Find where the given text appears and provide that cell's center as (x, y) coordinate. 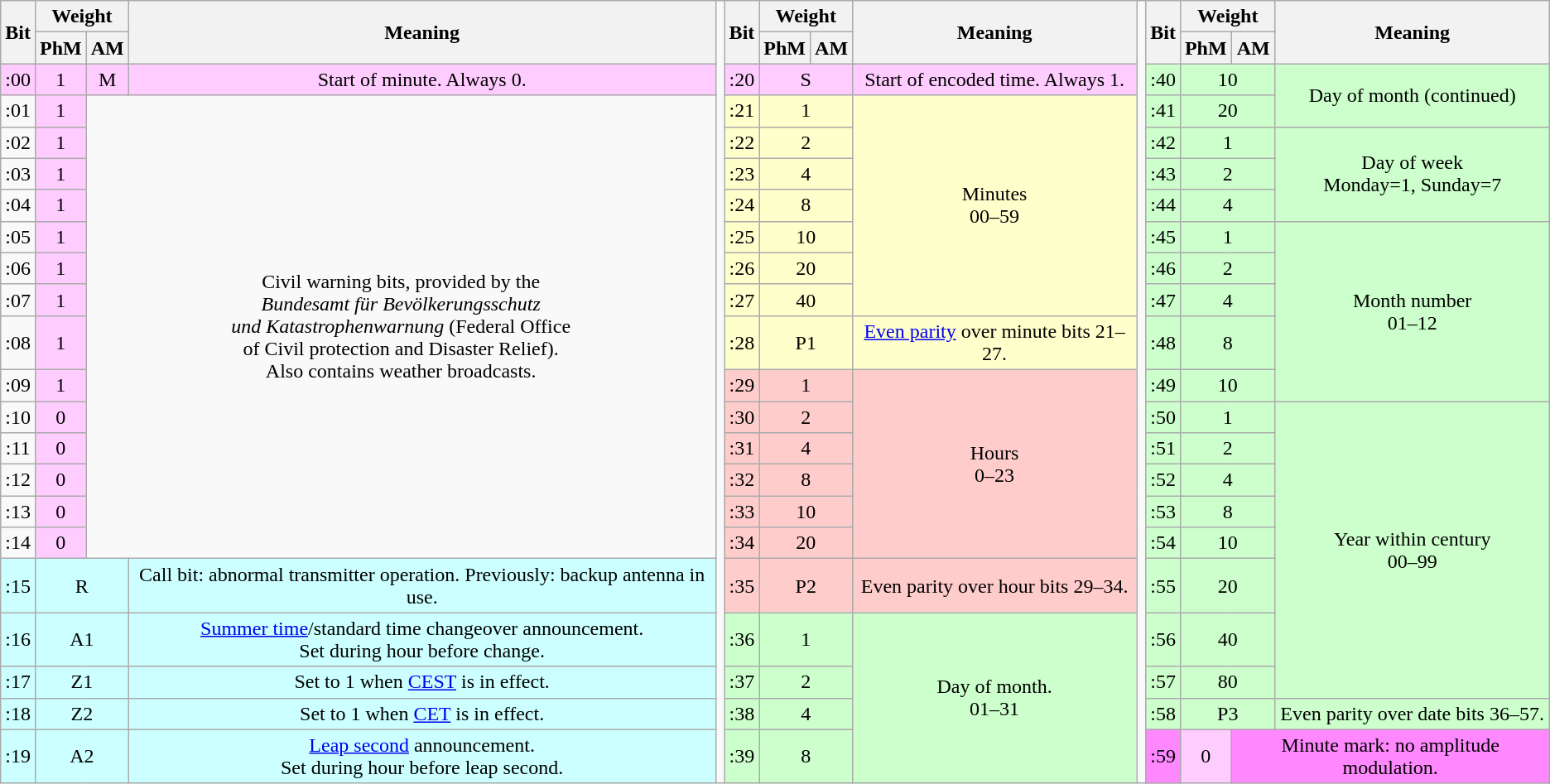
:30 (742, 416)
M (108, 79)
:32 (742, 480)
:36 (742, 639)
Day of month.01–31 (995, 698)
P3 (1227, 714)
:52 (1163, 480)
:22 (742, 142)
:09 (18, 385)
:17 (18, 682)
:01 (18, 111)
:05 (18, 237)
Even parity over hour bits 29–34. (995, 586)
:21 (742, 111)
:44 (1163, 205)
:39 (742, 757)
Z1 (81, 682)
:57 (1163, 682)
Minutes00–59 (995, 205)
:35 (742, 586)
:27 (742, 300)
:51 (1163, 449)
:20 (742, 79)
:48 (1163, 343)
:31 (742, 449)
Set to 1 when CET is in effect. (422, 714)
:08 (18, 343)
:50 (1163, 416)
Z2 (81, 714)
:55 (1163, 586)
Day of month (continued) (1413, 95)
Set to 1 when CEST is in effect. (422, 682)
:10 (18, 416)
:15 (18, 586)
P2 (806, 586)
:34 (742, 543)
:29 (742, 385)
:49 (1163, 385)
:02 (18, 142)
Month number01–12 (1413, 311)
:54 (1163, 543)
80 (1227, 682)
:58 (1163, 714)
:14 (18, 543)
:47 (1163, 300)
:45 (1163, 237)
:42 (1163, 142)
Start of minute. Always 0. (422, 79)
Even parity over minute bits 21–27. (995, 343)
Leap second announcement.Set during hour before leap second. (422, 757)
:23 (742, 174)
Summer time/standard time changeover announcement.Set during hour before change. (422, 639)
:16 (18, 639)
R (81, 586)
:38 (742, 714)
S (806, 79)
:59 (1163, 757)
P1 (806, 343)
:46 (1163, 268)
A2 (81, 757)
:25 (742, 237)
:26 (742, 268)
:28 (742, 343)
Minute mark: no amplitude modulation. (1390, 757)
:06 (18, 268)
:04 (18, 205)
:53 (1163, 512)
:41 (1163, 111)
:18 (18, 714)
:19 (18, 757)
:12 (18, 480)
Start of encoded time. Always 1. (995, 79)
:00 (18, 79)
Hours0–23 (995, 464)
:40 (1163, 79)
:11 (18, 449)
:13 (18, 512)
:43 (1163, 174)
:37 (742, 682)
Even parity over date bits 36–57. (1413, 714)
:33 (742, 512)
:24 (742, 205)
:07 (18, 300)
Day of weekMonday=1, Sunday=7 (1413, 174)
:56 (1163, 639)
Call bit: abnormal transmitter operation. Previously: backup antenna in use. (422, 586)
A1 (81, 639)
Year within century00–99 (1413, 549)
:03 (18, 174)
